For the text-containing cell, return its midpoint in [x, y] coordinate format. 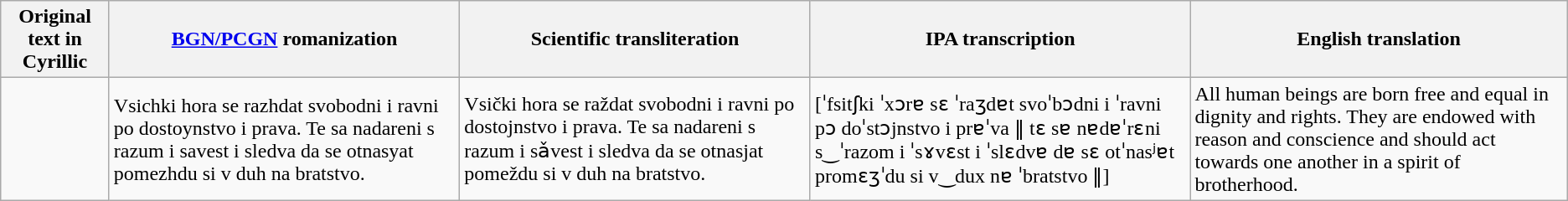
Original text in Cyrillic [55, 39]
BGN/PCGN romanization [285, 39]
English translation [1379, 39]
Vsički hora se raždat svobodni i ravni po dostojnstvo i prava. Te sa nadareni s razum i sǎvest i sledva da se otnasjat pomeždu si v duh na bratstvo. [635, 139]
Scientific transliteration [635, 39]
IPA transcription [1000, 39]
